Locate the cell with the specified text and output its (X, Y) center coordinate. 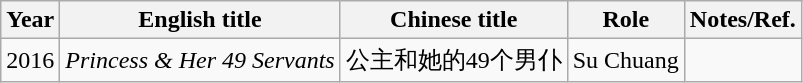
Chinese title (454, 20)
Role (626, 20)
English title (200, 20)
Princess & Her 49 Servants (200, 60)
Notes/Ref. (742, 20)
Year (30, 20)
2016 (30, 60)
公主和她的49个男仆 (454, 60)
Su Chuang (626, 60)
